Return the [X, Y] coordinate for the center point of the cell that contains the specified text.  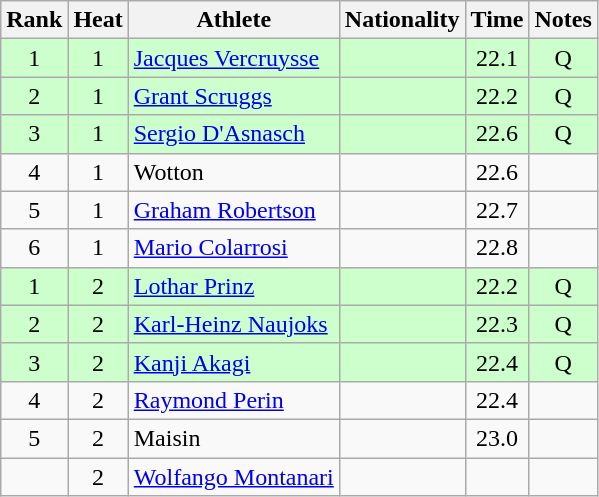
22.8 [497, 248]
Rank [34, 20]
Maisin [234, 438]
6 [34, 248]
Kanji Akagi [234, 362]
Heat [98, 20]
22.7 [497, 210]
Lothar Prinz [234, 286]
Jacques Vercruysse [234, 58]
Nationality [402, 20]
Karl-Heinz Naujoks [234, 324]
22.3 [497, 324]
Mario Colarrosi [234, 248]
Time [497, 20]
Athlete [234, 20]
22.1 [497, 58]
Wolfango Montanari [234, 477]
Raymond Perin [234, 400]
Grant Scruggs [234, 96]
Graham Robertson [234, 210]
23.0 [497, 438]
Sergio D'Asnasch [234, 134]
Notes [563, 20]
Wotton [234, 172]
